Detect which cell encompasses the target text, then output its (X, Y) center coordinate. 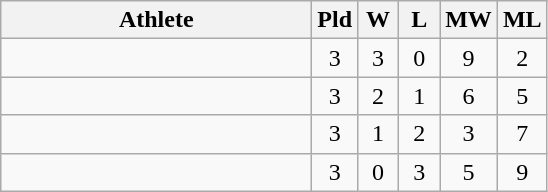
MW (469, 20)
Athlete (156, 20)
Pld (335, 20)
ML (522, 20)
L (420, 20)
7 (522, 134)
W (378, 20)
6 (469, 96)
